Search for the cell housing the specified text and yield its [x, y] center coordinate. 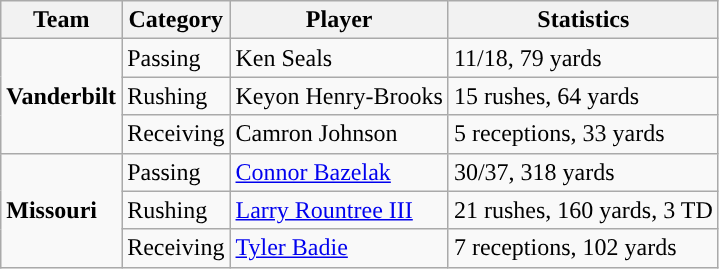
Tyler Badie [339, 248]
Team [62, 20]
Player [339, 20]
21 rushes, 160 yards, 3 TD [583, 210]
Camron Johnson [339, 134]
Ken Seals [339, 58]
Vanderbilt [62, 96]
7 receptions, 102 yards [583, 248]
Connor Bazelak [339, 172]
11/18, 79 yards [583, 58]
5 receptions, 33 yards [583, 134]
30/37, 318 yards [583, 172]
Missouri [62, 210]
Statistics [583, 20]
Keyon Henry-Brooks [339, 96]
15 rushes, 64 yards [583, 96]
Category [176, 20]
Larry Rountree III [339, 210]
